From the cell containing the given text, extract its center point as (X, Y) coordinate. 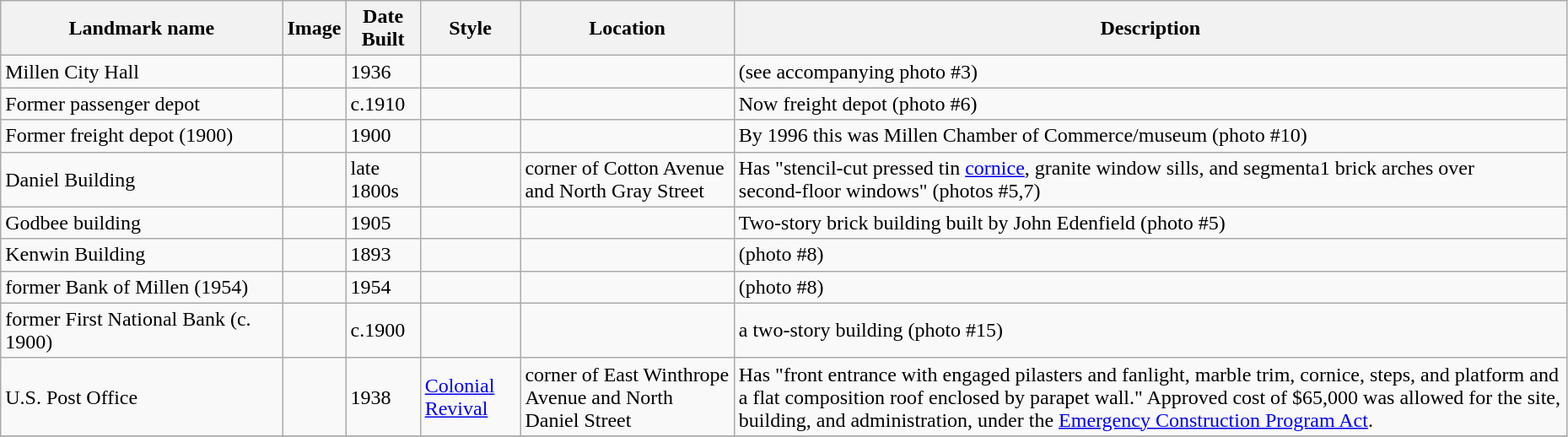
(see accompanying photo #3) (1150, 72)
Style (471, 29)
1893 (383, 255)
Location (628, 29)
Date Built (383, 29)
corner of East Winthrope Avenue and North Daniel Street (628, 397)
1954 (383, 287)
late 1800s (383, 179)
Godbee building (142, 223)
1938 (383, 397)
Millen City Hall (142, 72)
former Bank of Millen (1954) (142, 287)
Former freight depot (1900) (142, 136)
Now freight depot (photo #6) (1150, 104)
a two-story building (photo #15) (1150, 331)
By 1996 this was Millen Chamber of Commerce/museum (photo #10) (1150, 136)
Colonial Revival (471, 397)
Daniel Building (142, 179)
Kenwin Building (142, 255)
corner of Cotton Avenue and North Gray Street (628, 179)
former First National Bank (c. 1900) (142, 331)
U.S. Post Office (142, 397)
1936 (383, 72)
Description (1150, 29)
Image (314, 29)
Landmark name (142, 29)
Two-story brick building built by John Edenfield (photo #5) (1150, 223)
c.1900 (383, 331)
c.1910 (383, 104)
Has "stencil-cut pressed tin cornice, granite window sills, and segmenta1 brick arches oversecond-floor windows" (photos #5,7) (1150, 179)
1900 (383, 136)
Former passenger depot (142, 104)
1905 (383, 223)
